Determine the (x, y) coordinate at the center of the cell enclosing the given text.  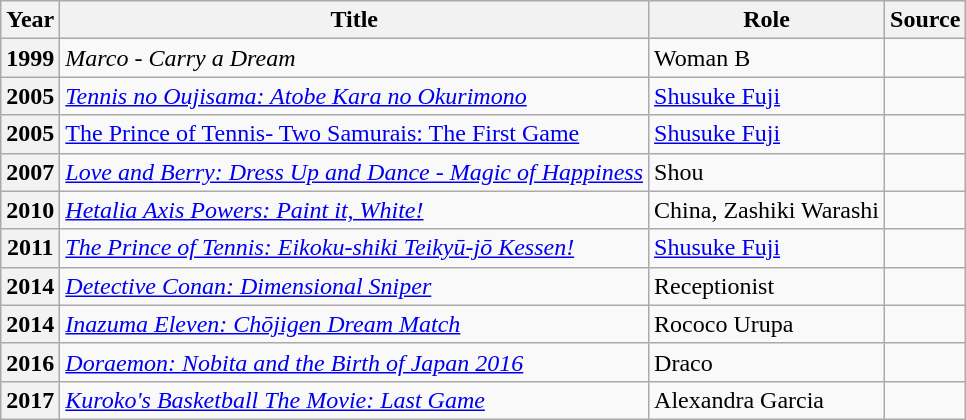
The Prince of Tennis: Eikoku-shiki Teikyū-jō Kessen! (354, 248)
Draco (767, 362)
Shou (767, 172)
Woman B (767, 58)
2017 (30, 400)
Receptionist (767, 286)
Hetalia Axis Powers: Paint it, White! (354, 210)
1999 (30, 58)
Alexandra Garcia (767, 400)
Title (354, 20)
2016 (30, 362)
Love and Berry: Dress Up and Dance - Magic of Happiness (354, 172)
2007 (30, 172)
Detective Conan: Dimensional Sniper (354, 286)
Inazuma Eleven: Chōjigen Dream Match (354, 324)
Year (30, 20)
Tennis no Oujisama: Atobe Kara no Okurimono (354, 96)
Marco - Carry a Dream (354, 58)
Source (926, 20)
Rococo Urupa (767, 324)
Kuroko's Basketball The Movie: Last Game (354, 400)
The Prince of Tennis- Two Samurais: The First Game (354, 134)
2011 (30, 248)
Doraemon: Nobita and the Birth of Japan 2016 (354, 362)
China, Zashiki Warashi (767, 210)
Role (767, 20)
2010 (30, 210)
